Provide the [X, Y] coordinate of the cell's center where the given text is located.  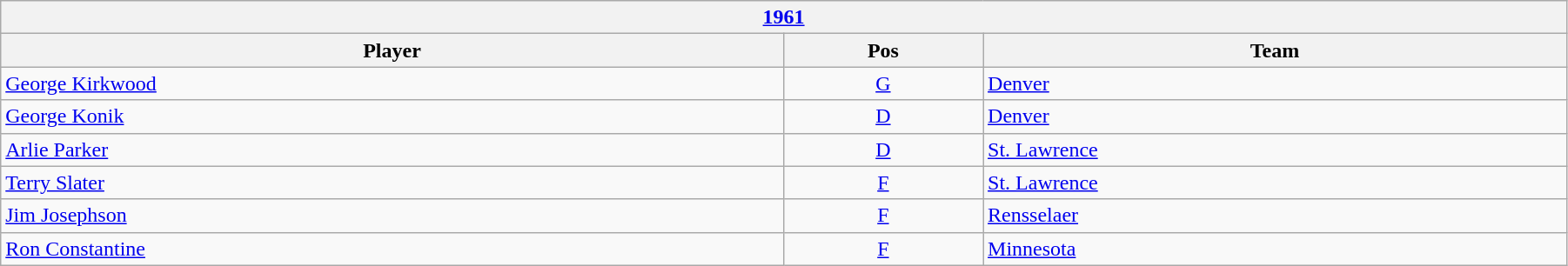
Jim Josephson [392, 216]
Arlie Parker [392, 150]
1961 [784, 17]
G [882, 83]
Minnesota [1276, 249]
Ron Constantine [392, 249]
Rensselaer [1276, 216]
Player [392, 50]
Team [1276, 50]
Pos [882, 50]
George Kirkwood [392, 83]
George Konik [392, 116]
Terry Slater [392, 183]
